From the cell containing the given text, extract its center point as (X, Y) coordinate. 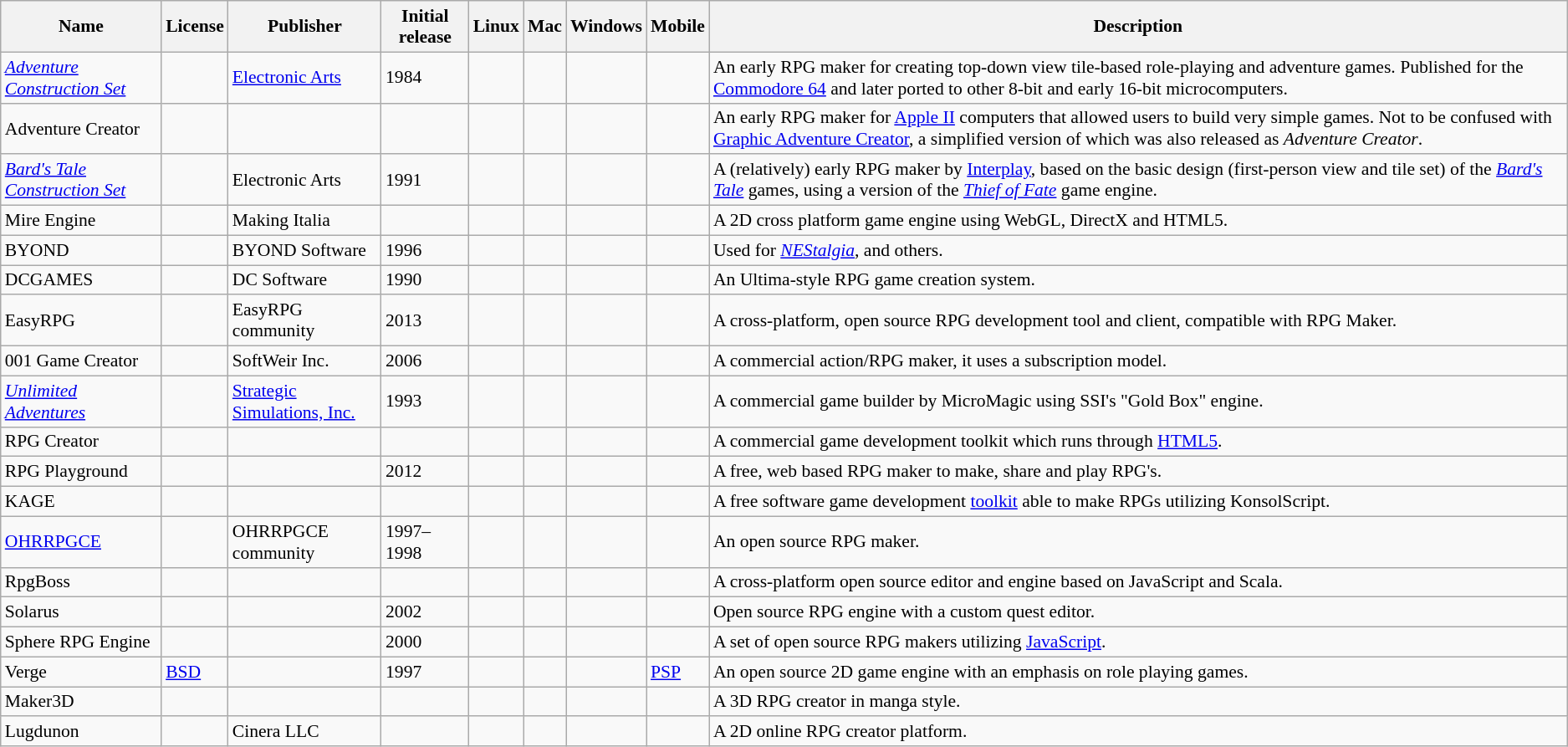
Publisher (304, 27)
Maker3D (81, 702)
2006 (425, 361)
Mac (545, 27)
2002 (425, 612)
OHRRPGCE (81, 542)
Used for NEStalgia, and others. (1138, 250)
OHRRPGCE community (304, 542)
BSD (195, 672)
1997 (425, 672)
BYOND (81, 250)
PSP (677, 672)
Initial release (425, 27)
DC Software (304, 280)
Lugdunon (81, 732)
A commercial action/RPG maker, it uses a subscription model. (1138, 361)
Bard's Tale Construction Set (81, 181)
Solarus (81, 612)
Adventure Creator (81, 129)
EasyRPG community (304, 321)
Strategic Simulations, Inc. (304, 402)
Linux (497, 27)
Mire Engine (81, 221)
Unlimited Adventures (81, 402)
Mobile (677, 27)
A 2D cross platform game engine using WebGL, DirectX and HTML5. (1138, 221)
A set of open source RPG makers utilizing JavaScript. (1138, 642)
A free software game development toolkit able to make RPGs utilizing KonsolScript. (1138, 502)
RPG Playground (81, 472)
A commercial game development toolkit which runs through HTML5. (1138, 442)
SoftWeir Inc. (304, 361)
An open source RPG maker. (1138, 542)
001 Game Creator (81, 361)
Adventure Construction Set (81, 77)
KAGE (81, 502)
1993 (425, 402)
2013 (425, 321)
A free, web based RPG maker to make, share and play RPG's. (1138, 472)
RPG Creator (81, 442)
Description (1138, 27)
Open source RPG engine with a custom quest editor. (1138, 612)
RpgBoss (81, 582)
1990 (425, 280)
A commercial game builder by MicroMagic using SSI's "Gold Box" engine. (1138, 402)
1996 (425, 250)
1984 (425, 77)
Verge (81, 672)
Making Italia (304, 221)
1991 (425, 181)
A cross-platform, open source RPG development tool and client, compatible with RPG Maker. (1138, 321)
Sphere RPG Engine (81, 642)
License (195, 27)
EasyRPG (81, 321)
An open source 2D game engine with an emphasis on role playing games. (1138, 672)
Windows (606, 27)
A cross-platform open source editor and engine based on JavaScript and Scala. (1138, 582)
Name (81, 27)
2000 (425, 642)
A 3D RPG creator in manga style. (1138, 702)
1997–1998 (425, 542)
Cinera LLC (304, 732)
2012 (425, 472)
BYOND Software (304, 250)
An Ultima-style RPG game creation system. (1138, 280)
A 2D online RPG creator platform. (1138, 732)
DCGAMES (81, 280)
